Find where the given text appears and provide that cell's center as (X, Y) coordinate. 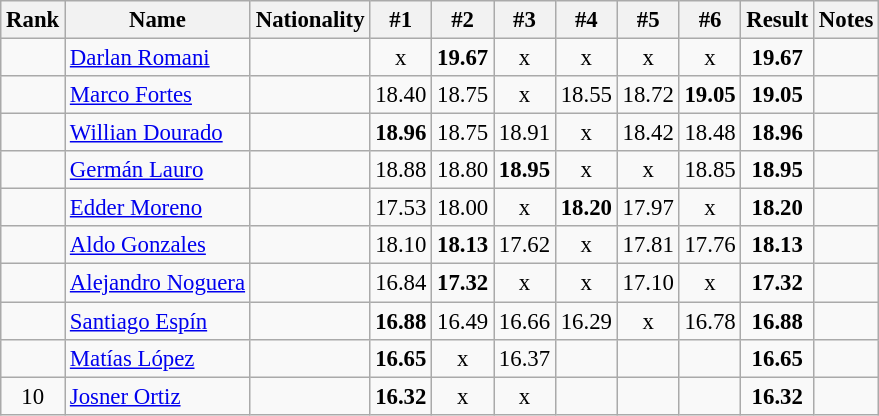
18.40 (401, 95)
Germán Lauro (158, 170)
18.72 (648, 95)
#5 (648, 20)
16.37 (525, 358)
#1 (401, 20)
16.66 (525, 321)
#3 (525, 20)
Marco Fortes (158, 95)
Josner Ortiz (158, 396)
16.84 (401, 283)
18.88 (401, 170)
#4 (586, 20)
17.62 (525, 245)
17.76 (710, 245)
Notes (846, 20)
Name (158, 20)
Rank (33, 20)
18.48 (710, 133)
16.78 (710, 321)
18.00 (463, 208)
Aldo Gonzales (158, 245)
18.42 (648, 133)
16.29 (586, 321)
18.10 (401, 245)
18.80 (463, 170)
#2 (463, 20)
Matías López (158, 358)
18.85 (710, 170)
Nationality (310, 20)
17.53 (401, 208)
Result (778, 20)
17.81 (648, 245)
18.91 (525, 133)
Alejandro Noguera (158, 283)
Willian Dourado (158, 133)
10 (33, 396)
Santiago Espín (158, 321)
16.49 (463, 321)
17.97 (648, 208)
#6 (710, 20)
Darlan Romani (158, 58)
Edder Moreno (158, 208)
17.10 (648, 283)
18.55 (586, 95)
